Extract the (X, Y) coordinate from the center of the cell holding the provided text.  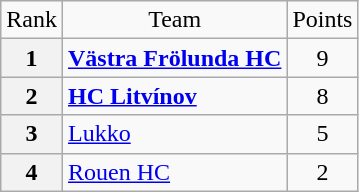
9 (322, 58)
5 (322, 134)
3 (32, 134)
Rank (32, 20)
Team (174, 20)
HC Litvínov (174, 96)
Västra Frölunda HC (174, 58)
Points (322, 20)
Rouen HC (174, 172)
1 (32, 58)
Lukko (174, 134)
4 (32, 172)
8 (322, 96)
